Pinpoint the cell where the given text exists, returning its (x, y) midpoint coordinate. 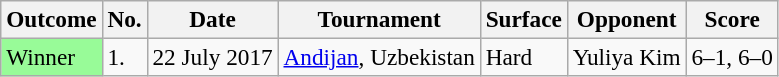
Winner (52, 57)
1. (124, 57)
Andijan, Uzbekistan (379, 57)
No. (124, 19)
Yuliya Kim (626, 57)
Score (732, 19)
Surface (524, 19)
Opponent (626, 19)
22 July 2017 (212, 57)
Hard (524, 57)
Date (212, 19)
Tournament (379, 19)
Outcome (52, 19)
6–1, 6–0 (732, 57)
